From the cell containing the given text, extract its center point as (x, y) coordinate. 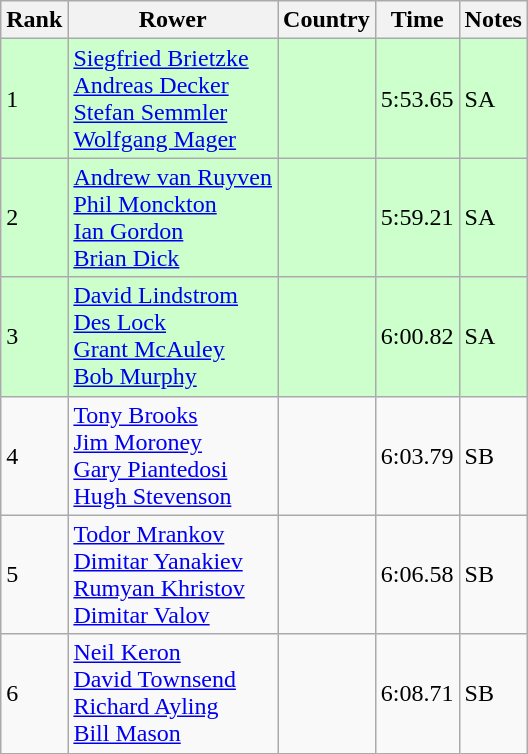
5:53.65 (417, 98)
5:59.21 (417, 218)
Siegfried BrietzkeAndreas DeckerStefan SemmlerWolfgang Mager (173, 98)
Rower (173, 20)
6:08.71 (417, 694)
6:03.79 (417, 456)
David LindstromDes LockGrant McAuleyBob Murphy (173, 336)
Andrew van Ruyven Phil Monckton Ian Gordon Brian Dick (173, 218)
1 (34, 98)
5 (34, 574)
Neil KeronDavid TownsendRichard AylingBill Mason (173, 694)
Time (417, 20)
6 (34, 694)
Notes (493, 20)
6:00.82 (417, 336)
2 (34, 218)
Rank (34, 20)
4 (34, 456)
Todor MrankovDimitar YanakievRumyan KhristovDimitar Valov (173, 574)
Tony BrooksJim MoroneyGary PiantedosiHugh Stevenson (173, 456)
6:06.58 (417, 574)
Country (327, 20)
3 (34, 336)
